Return the (x, y) coordinate for the center point of the cell that contains the specified text.  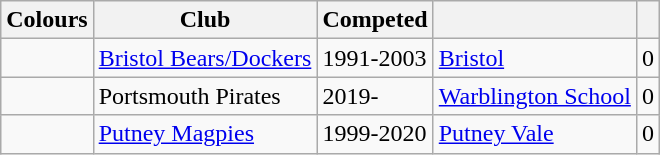
Warblington School (534, 96)
Club (205, 20)
1999-2020 (375, 134)
Portsmouth Pirates (205, 96)
Bristol (534, 58)
Colours (47, 20)
Putney Magpies (205, 134)
1991-2003 (375, 58)
Competed (375, 20)
Putney Vale (534, 134)
2019- (375, 96)
Bristol Bears/Dockers (205, 58)
